Return the (X, Y) coordinate for the center point of the cell that contains the specified text.  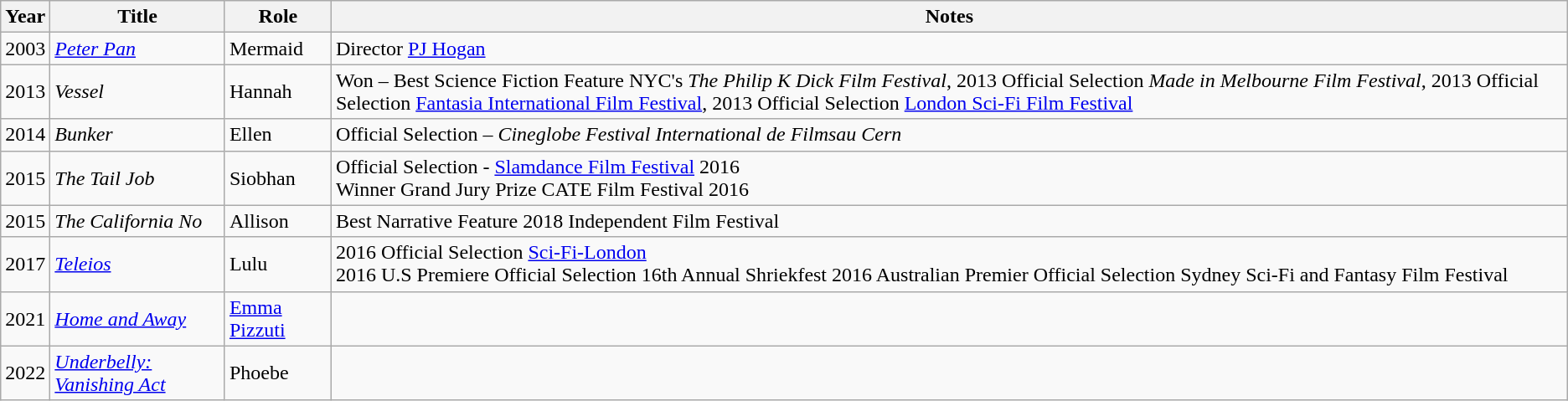
Official Selection - Slamdance Film Festival 2016 Winner Grand Jury Prize CATE Film Festival 2016 (949, 177)
Underbelly: Vanishing Act (137, 373)
Lulu (278, 265)
Year (25, 17)
Allison (278, 221)
Hannah (278, 92)
2014 (25, 135)
Peter Pan (137, 49)
Vessel (137, 92)
Mermaid (278, 49)
Role (278, 17)
Official Selection – Cineglobe Festival International de Filmsau Cern (949, 135)
Home and Away (137, 318)
Title (137, 17)
2017 (25, 265)
2022 (25, 373)
Teleios (137, 265)
Director PJ Hogan (949, 49)
Siobhan (278, 177)
Notes (949, 17)
2021 (25, 318)
Ellen (278, 135)
Phoebe (278, 373)
2013 (25, 92)
Emma Pizzuti (278, 318)
Best Narrative Feature 2018 Independent Film Festival (949, 221)
2003 (25, 49)
The Tail Job (137, 177)
Bunker (137, 135)
The California No (137, 221)
